Pinpoint the cell where the given text exists, returning its [X, Y] midpoint coordinate. 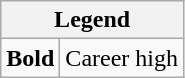
Bold [30, 58]
Career high [122, 58]
Legend [92, 20]
